Locate the cell with the specified text and output its (x, y) center coordinate. 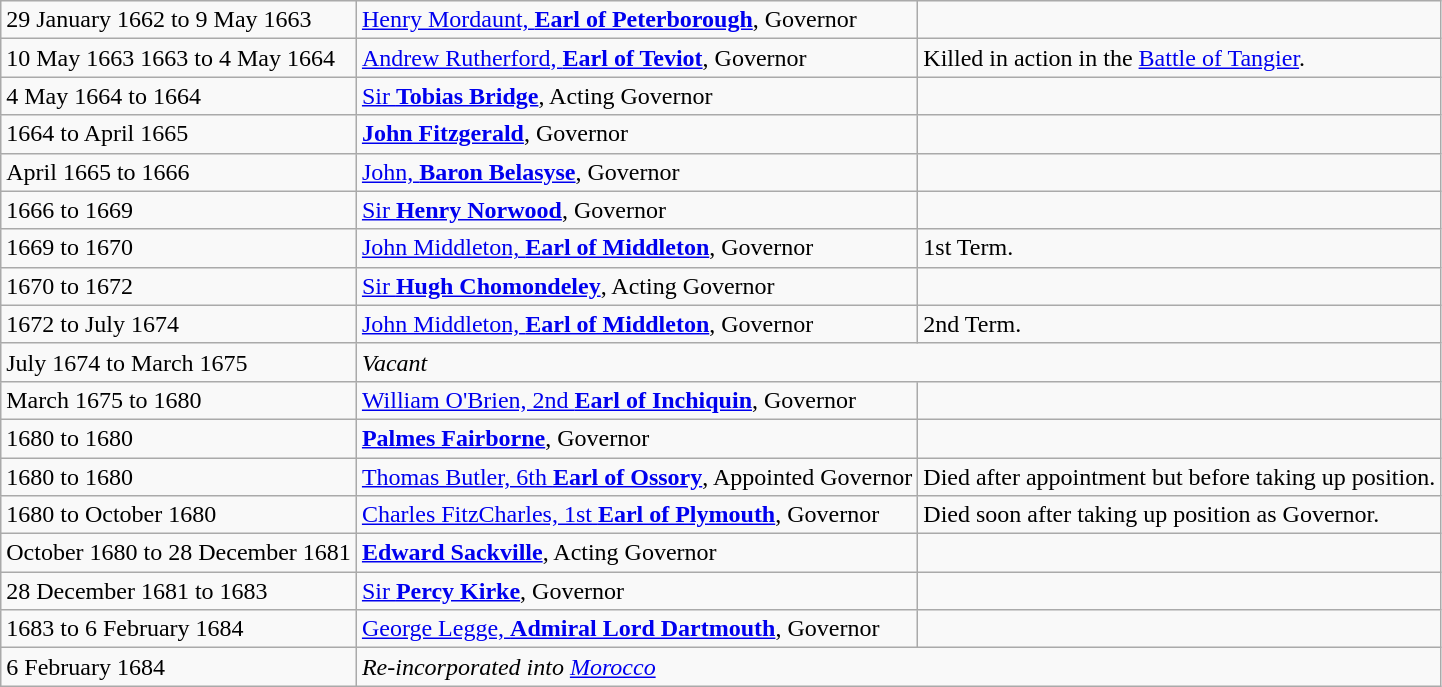
William O'Brien, 2nd Earl of Inchiquin, Governor (636, 400)
George Legge, Admiral Lord Dartmouth, Governor (636, 629)
6 February 1684 (179, 667)
1664 to April 1665 (179, 134)
29 January 1662 to 9 May 1663 (179, 20)
Vacant (898, 362)
1670 to 1672 (179, 286)
Henry Mordaunt, Earl of Peterborough, Governor (636, 20)
Palmes Fairborne, Governor (636, 438)
Killed in action in the Battle of Tangier. (1180, 58)
Sir Tobias Bridge, Acting Governor (636, 96)
28 December 1681 to 1683 (179, 591)
Sir Percy Kirke, Governor (636, 591)
Sir Henry Norwood, Governor (636, 210)
1672 to July 1674 (179, 324)
April 1665 to 1666 (179, 172)
John Fitzgerald, Governor (636, 134)
1669 to 1670 (179, 248)
1683 to 6 February 1684 (179, 629)
July 1674 to March 1675 (179, 362)
Andrew Rutherford, Earl of Teviot, Governor (636, 58)
10 May 1663 1663 to 4 May 1664 (179, 58)
1666 to 1669 (179, 210)
1680 to October 1680 (179, 515)
4 May 1664 to 1664 (179, 96)
John, Baron Belasyse, Governor (636, 172)
2nd Term. (1180, 324)
1st Term. (1180, 248)
Charles FitzCharles, 1st Earl of Plymouth, Governor (636, 515)
October 1680 to 28 December 1681 (179, 553)
Died after appointment but before taking up position. (1180, 477)
March 1675 to 1680 (179, 400)
Edward Sackville, Acting Governor (636, 553)
Re-incorporated into Morocco (898, 667)
Died soon after taking up position as Governor. (1180, 515)
Thomas Butler, 6th Earl of Ossory, Appointed Governor (636, 477)
Sir Hugh Chomondeley, Acting Governor (636, 286)
